Locate the cell with the specified text and output its [x, y] center coordinate. 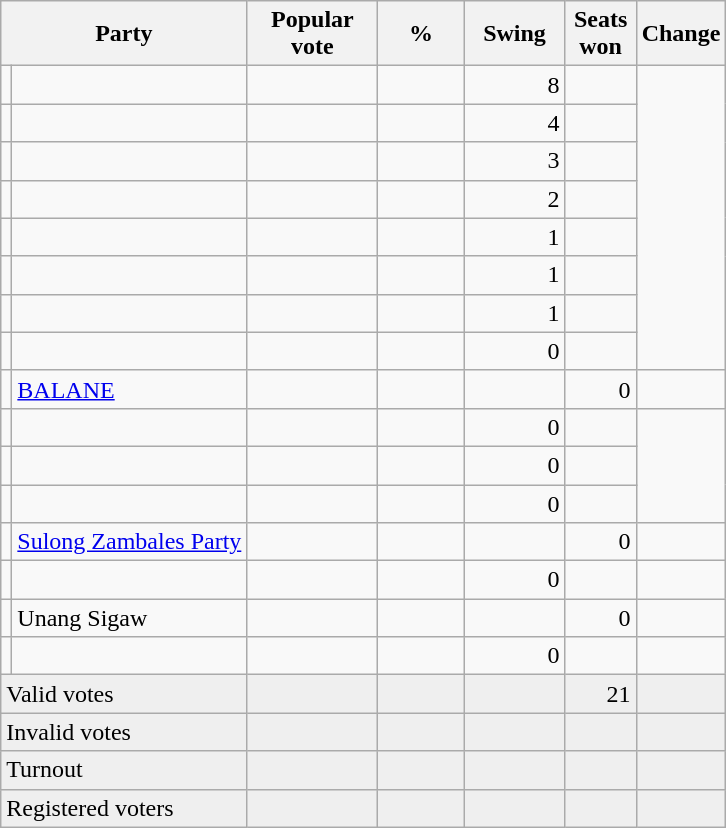
2 [514, 199]
21 [600, 694]
Seatswon [600, 34]
4 [514, 123]
Turnout [124, 770]
Registered voters [124, 808]
Valid votes [124, 694]
Invalid votes [124, 732]
Change [681, 34]
BALANE [130, 389]
% [421, 34]
Unang Sigaw [130, 618]
Sulong Zambales Party [130, 542]
Swing [514, 34]
Party [124, 34]
3 [514, 161]
Popular vote [312, 34]
8 [514, 85]
